Determine the (X, Y) coordinate at the center of the cell enclosing the given text.  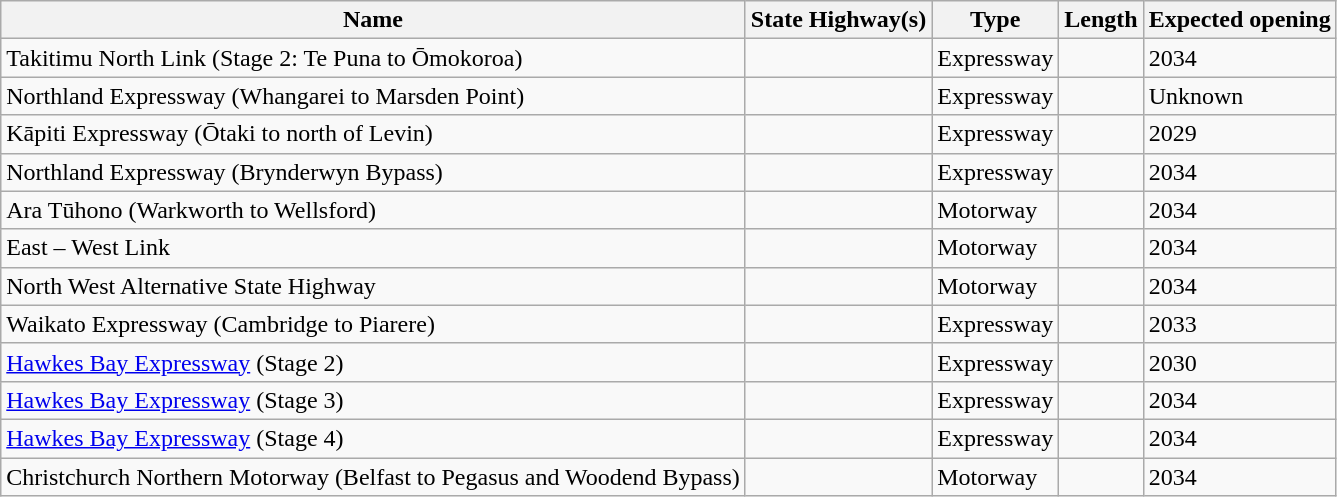
Waikato Expressway (Cambridge to Piarere) (374, 324)
Christchurch Northern Motorway (Belfast to Pegasus and Woodend Bypass) (374, 477)
Type (996, 20)
Northland Expressway (Whangarei to Marsden Point) (374, 96)
North West Alternative State Highway (374, 286)
2030 (1240, 362)
Name (374, 20)
Hawkes Bay Expressway (Stage 2) (374, 362)
Length (1101, 20)
Ara Tūhono (Warkworth to Wellsford) (374, 210)
Expected opening (1240, 20)
2029 (1240, 134)
Hawkes Bay Expressway (Stage 4) (374, 438)
Kāpiti Expressway (Ōtaki to north of Levin) (374, 134)
Unknown (1240, 96)
East – West Link (374, 248)
Hawkes Bay Expressway (Stage 3) (374, 400)
2033 (1240, 324)
State Highway(s) (838, 20)
Northland Expressway (Brynderwyn Bypass) (374, 172)
Takitimu North Link (Stage 2: Te Puna to Ōmokoroa) (374, 58)
